Locate the cell with the specified text and output its [x, y] center coordinate. 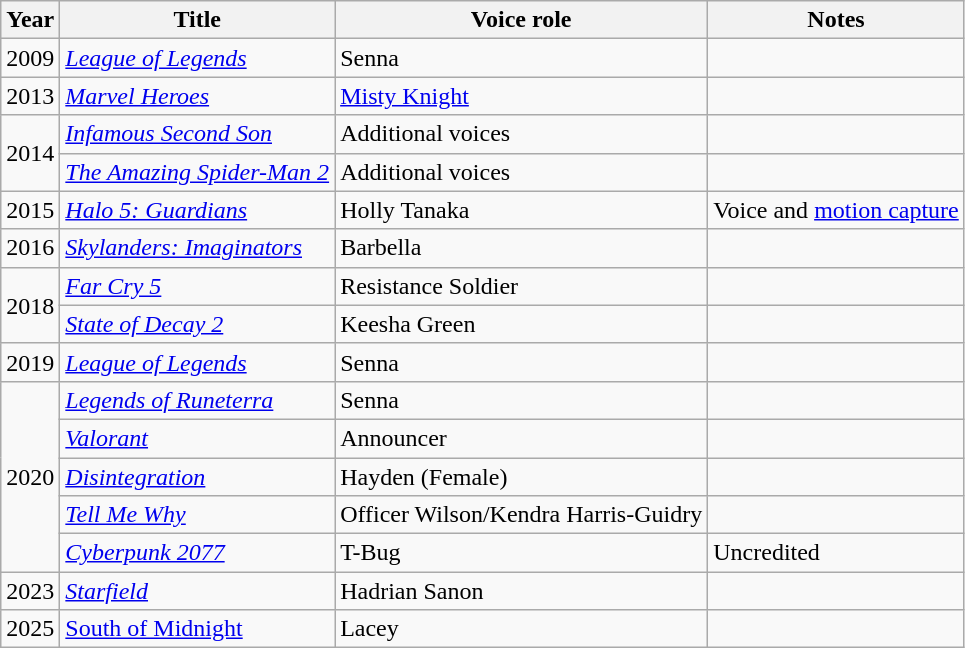
Year [30, 20]
Lacey [522, 629]
Voice and motion capture [836, 210]
Hadrian Sanon [522, 591]
Far Cry 5 [198, 286]
The Amazing Spider-Man 2 [198, 172]
Notes [836, 20]
2025 [30, 629]
Cyberpunk 2077 [198, 553]
Misty Knight [522, 96]
Tell Me Why [198, 515]
T-Bug [522, 553]
Infamous Second Son [198, 134]
Barbella [522, 248]
Skylanders: Imaginators [198, 248]
Voice role [522, 20]
2014 [30, 153]
2020 [30, 476]
2013 [30, 96]
State of Decay 2 [198, 324]
South of Midnight [198, 629]
2023 [30, 591]
2015 [30, 210]
Keesha Green [522, 324]
Hayden (Female) [522, 477]
Title [198, 20]
Disintegration [198, 477]
2018 [30, 305]
Marvel Heroes [198, 96]
Valorant [198, 438]
Announcer [522, 438]
Officer Wilson/Kendra Harris-Guidry [522, 515]
Halo 5: Guardians [198, 210]
Uncredited [836, 553]
2009 [30, 58]
2019 [30, 362]
Legends of Runeterra [198, 400]
2016 [30, 248]
Starfield [198, 591]
Holly Tanaka [522, 210]
Resistance Soldier [522, 286]
